Pinpoint the cell where the given text exists, returning its (x, y) midpoint coordinate. 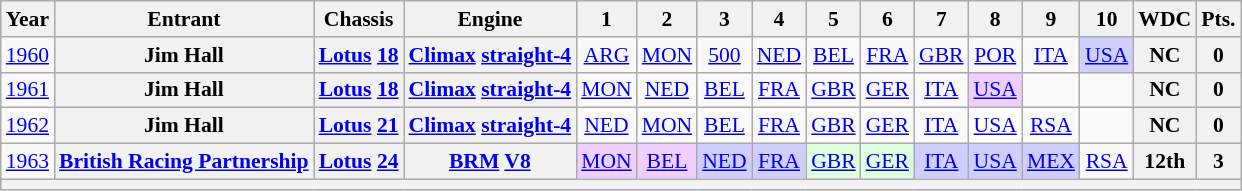
Lotus 21 (359, 126)
12th (1164, 162)
1960 (28, 55)
9 (1051, 19)
8 (996, 19)
ARG (606, 55)
7 (942, 19)
2 (668, 19)
Entrant (184, 19)
BRM V8 (490, 162)
MEX (1051, 162)
Year (28, 19)
1961 (28, 90)
10 (1106, 19)
Pts. (1218, 19)
4 (779, 19)
1962 (28, 126)
Engine (490, 19)
500 (724, 55)
Chassis (359, 19)
British Racing Partnership (184, 162)
WDC (1164, 19)
5 (834, 19)
Lotus 24 (359, 162)
POR (996, 55)
1 (606, 19)
6 (888, 19)
1963 (28, 162)
